Find where the given text appears and provide that cell's center as [x, y] coordinate. 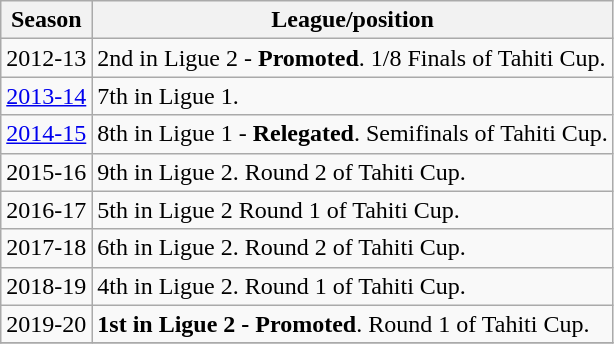
7th in Ligue 1. [353, 96]
1st in Ligue 2 - Promoted. Round 1 of Tahiti Cup. [353, 324]
Season [46, 20]
2012-13 [46, 58]
2018-19 [46, 286]
2013-14 [46, 96]
8th in Ligue 1 - Relegated. Semifinals of Tahiti Cup. [353, 134]
2nd in Ligue 2 - Promoted. 1/8 Finals of Tahiti Cup. [353, 58]
2017-18 [46, 248]
9th in Ligue 2. Round 2 of Tahiti Cup. [353, 172]
5th in Ligue 2 Round 1 of Tahiti Cup. [353, 210]
4th in Ligue 2. Round 1 of Tahiti Cup. [353, 286]
2016-17 [46, 210]
6th in Ligue 2. Round 2 of Tahiti Cup. [353, 248]
2019-20 [46, 324]
League/position [353, 20]
2015-16 [46, 172]
2014-15 [46, 134]
